Capture the cell that displays the provided text and extract its (x, y) central coordinate. 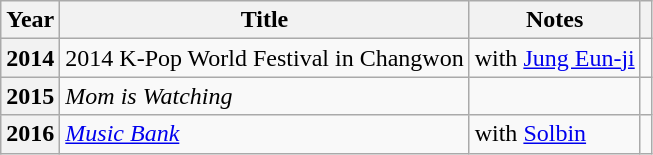
2015 (30, 96)
2014 (30, 58)
Title (264, 20)
Notes (554, 20)
Year (30, 20)
with Jung Eun-ji (554, 58)
2016 (30, 134)
with Solbin (554, 134)
2014 K-Pop World Festival in Changwon (264, 58)
Mom is Watching (264, 96)
Music Bank (264, 134)
